Locate the cell with the specified text and output its (x, y) center coordinate. 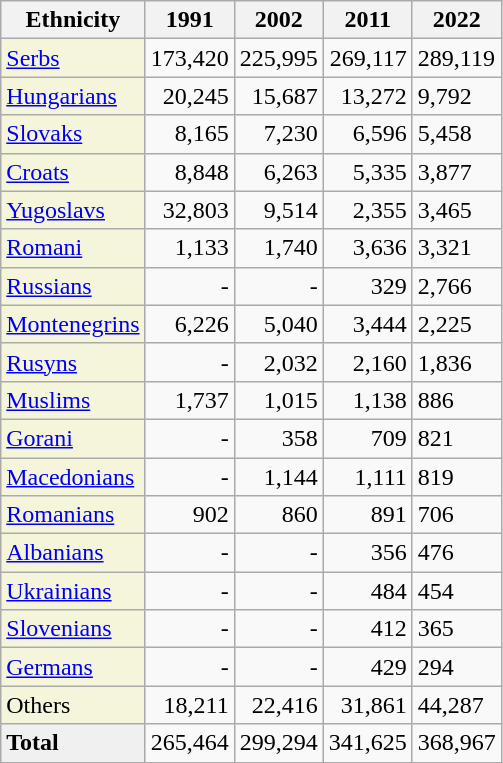
429 (368, 667)
476 (456, 553)
3,877 (456, 172)
299,294 (278, 743)
8,848 (190, 172)
6,226 (190, 324)
Rusyns (73, 362)
Croats (73, 172)
44,287 (456, 705)
Romani (73, 248)
5,335 (368, 172)
Gorani (73, 438)
3,444 (368, 324)
819 (456, 477)
18,211 (190, 705)
1,111 (368, 477)
Romanians (73, 515)
Muslims (73, 400)
5,040 (278, 324)
365 (456, 629)
Hungarians (73, 96)
Ukrainians (73, 591)
7,230 (278, 134)
289,119 (456, 58)
329 (368, 286)
3,321 (456, 248)
3,636 (368, 248)
1,737 (190, 400)
294 (456, 667)
20,245 (190, 96)
15,687 (278, 96)
32,803 (190, 210)
358 (278, 438)
31,861 (368, 705)
2022 (456, 20)
Ethnicity (73, 20)
Russians (73, 286)
886 (456, 400)
412 (368, 629)
225,995 (278, 58)
1,740 (278, 248)
3,465 (456, 210)
6,596 (368, 134)
Montenegrins (73, 324)
Albanians (73, 553)
484 (368, 591)
8,165 (190, 134)
6,263 (278, 172)
2002 (278, 20)
Slovaks (73, 134)
269,117 (368, 58)
173,420 (190, 58)
2011 (368, 20)
1991 (190, 20)
13,272 (368, 96)
22,416 (278, 705)
1,133 (190, 248)
891 (368, 515)
Others (73, 705)
265,464 (190, 743)
341,625 (368, 743)
1,138 (368, 400)
706 (456, 515)
Serbs (73, 58)
356 (368, 553)
454 (456, 591)
9,514 (278, 210)
5,458 (456, 134)
Germans (73, 667)
1,144 (278, 477)
Yugoslavs (73, 210)
368,967 (456, 743)
1,015 (278, 400)
Slovenians (73, 629)
2,355 (368, 210)
709 (368, 438)
2,766 (456, 286)
860 (278, 515)
Macedonians (73, 477)
821 (456, 438)
2,225 (456, 324)
9,792 (456, 96)
1,836 (456, 362)
2,032 (278, 362)
Total (73, 743)
2,160 (368, 362)
902 (190, 515)
